Return [x, y] of the center of cell containing provided text 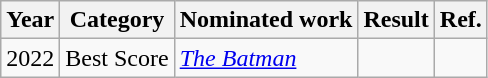
Best Score [117, 58]
Ref. [460, 20]
The Batman [266, 58]
Result [396, 20]
Year [30, 20]
2022 [30, 58]
Nominated work [266, 20]
Category [117, 20]
